Capture the cell that displays the provided text and extract its (x, y) central coordinate. 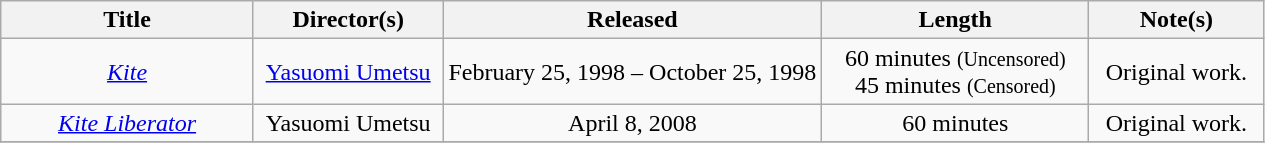
60 minutes (Uncensored)45 minutes (Censored) (956, 72)
February 25, 1998 – October 25, 1998 (632, 72)
Kite (128, 72)
Length (956, 20)
Kite Liberator (128, 123)
Director(s) (348, 20)
Note(s) (1176, 20)
Released (632, 20)
Title (128, 20)
April 8, 2008 (632, 123)
60 minutes (956, 123)
